Return [X, Y] of the center of cell containing provided text 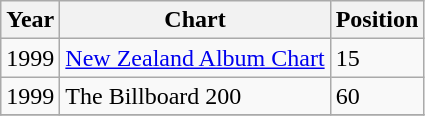
The Billboard 200 [195, 96]
Position [377, 20]
New Zealand Album Chart [195, 58]
60 [377, 96]
Chart [195, 20]
15 [377, 58]
Year [30, 20]
